Output the [x, y] coordinate of the center of the cell containing the given text.  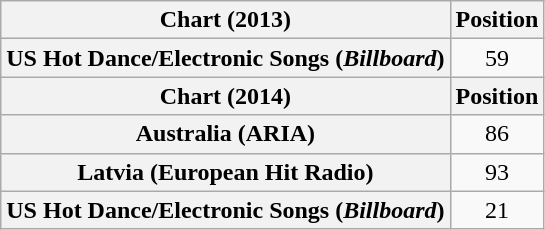
59 [497, 58]
Chart (2014) [226, 96]
Australia (ARIA) [226, 134]
86 [497, 134]
93 [497, 172]
21 [497, 210]
Latvia (European Hit Radio) [226, 172]
Chart (2013) [226, 20]
